Locate the cell with the specified text and output its (X, Y) center coordinate. 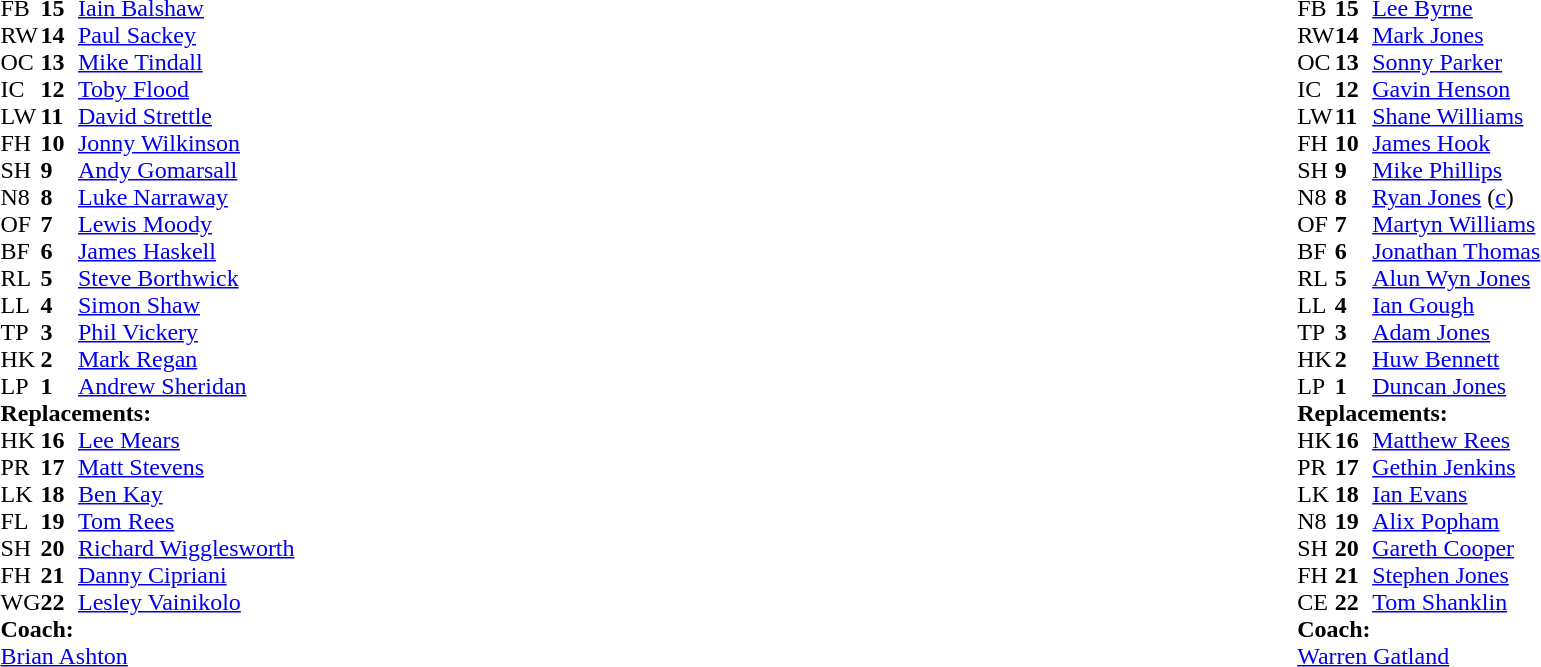
Shane Williams (1456, 116)
Jonathan Thomas (1456, 252)
James Hook (1456, 144)
Matthew Rees (1456, 440)
Tom Rees (186, 522)
Adam Jones (1456, 332)
Richard Wigglesworth (186, 548)
Ryan Jones (c) (1456, 198)
Paul Sackey (186, 36)
Simon Shaw (186, 306)
Lee Mears (186, 440)
Ben Kay (186, 494)
CE (1316, 602)
Luke Narraway (186, 198)
James Haskell (186, 252)
Alix Popham (1456, 522)
Huw Bennett (1456, 360)
Jonny Wilkinson (186, 144)
Tom Shanklin (1456, 602)
Phil Vickery (186, 332)
Toby Flood (186, 90)
Sonny Parker (1456, 62)
Matt Stevens (186, 468)
Ian Evans (1456, 494)
Ian Gough (1456, 306)
WG (20, 602)
Danny Cipriani (186, 576)
Gethin Jenkins (1456, 468)
FL (20, 522)
Mike Tindall (186, 62)
Stephen Jones (1456, 576)
Alun Wyn Jones (1456, 278)
Steve Borthwick (186, 278)
Mike Phillips (1456, 170)
Gavin Henson (1456, 90)
Mark Regan (186, 360)
Gareth Cooper (1456, 548)
Lesley Vainikolo (186, 602)
David Strettle (186, 116)
Andrew Sheridan (186, 386)
Duncan Jones (1456, 386)
Andy Gomarsall (186, 170)
Mark Jones (1456, 36)
Lewis Moody (186, 224)
Martyn Williams (1456, 224)
